Find where the given text appears and provide that cell's center as [X, Y] coordinate. 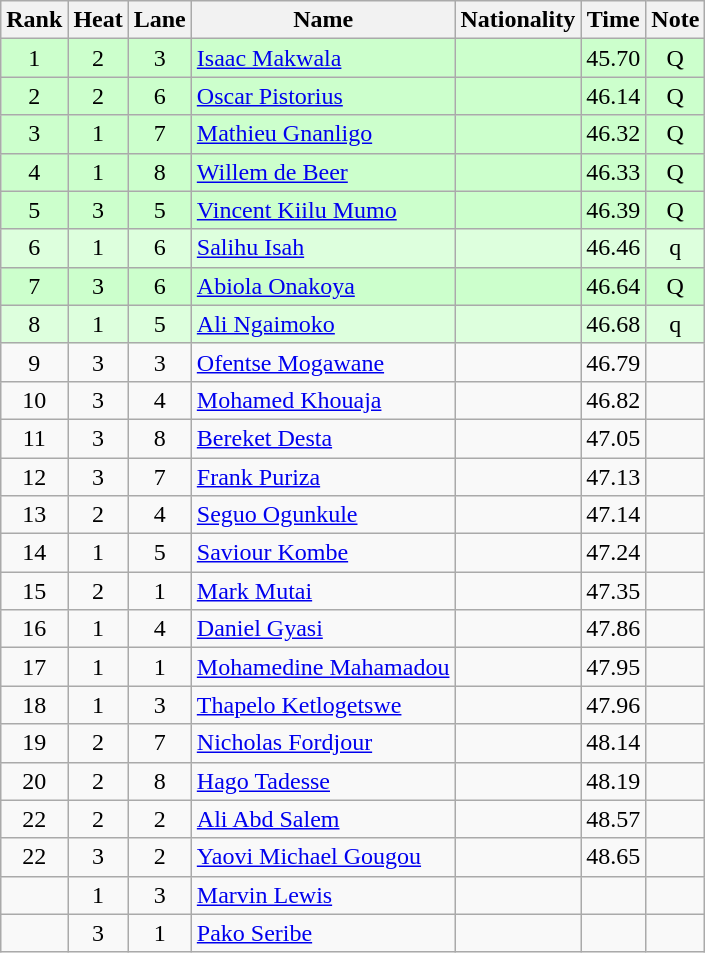
13 [34, 515]
9 [34, 362]
Nationality [518, 20]
47.14 [614, 515]
Time [614, 20]
46.32 [614, 134]
Seguo Ogunkule [323, 515]
15 [34, 591]
Pako Seribe [323, 933]
Vincent Kiilu Mumo [323, 210]
14 [34, 553]
46.14 [614, 96]
16 [34, 629]
19 [34, 743]
Salihu Isah [323, 248]
Ali Ngaimoko [323, 324]
Name [323, 20]
48.14 [614, 743]
Mark Mutai [323, 591]
46.82 [614, 400]
20 [34, 781]
Isaac Makwala [323, 58]
10 [34, 400]
Daniel Gyasi [323, 629]
Heat [98, 20]
12 [34, 477]
46.33 [614, 172]
47.35 [614, 591]
Nicholas Fordjour [323, 743]
Willem de Beer [323, 172]
47.96 [614, 705]
Yaovi Michael Gougou [323, 857]
48.65 [614, 857]
Mohamedine Mahamadou [323, 667]
47.86 [614, 629]
Frank Puriza [323, 477]
Ofentse Mogawane [323, 362]
Mathieu Gnanligo [323, 134]
Note [676, 20]
46.64 [614, 286]
Thapelo Ketlogetswe [323, 705]
46.39 [614, 210]
46.46 [614, 248]
47.13 [614, 477]
47.05 [614, 438]
Abiola Onakoya [323, 286]
11 [34, 438]
47.24 [614, 553]
17 [34, 667]
45.70 [614, 58]
Saviour Kombe [323, 553]
Marvin Lewis [323, 895]
18 [34, 705]
Hago Tadesse [323, 781]
46.68 [614, 324]
Bereket Desta [323, 438]
47.95 [614, 667]
Lane [160, 20]
48.57 [614, 819]
Ali Abd Salem [323, 819]
48.19 [614, 781]
Oscar Pistorius [323, 96]
Rank [34, 20]
Mohamed Khouaja [323, 400]
46.79 [614, 362]
